For the text-containing cell, return its midpoint in [X, Y] coordinate format. 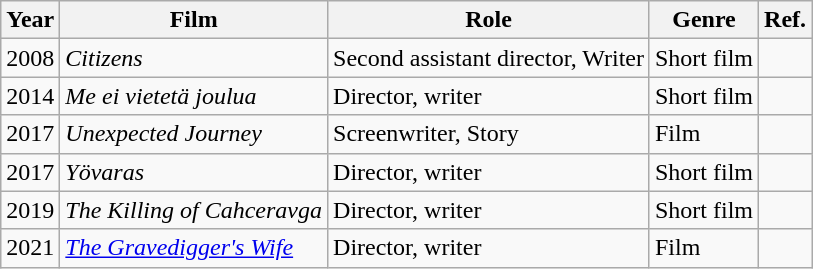
Unexpected Journey [194, 134]
Second assistant director, Writer [489, 58]
Genre [704, 20]
Ref. [786, 20]
Screenwriter, Story [489, 134]
Citizens [194, 58]
The Gravedigger's Wife [194, 248]
2021 [30, 248]
2019 [30, 210]
2014 [30, 96]
Role [489, 20]
The Killing of Cahceravga [194, 210]
Yövaras [194, 172]
Year [30, 20]
2008 [30, 58]
Me ei vietetä joulua [194, 96]
